Return (X, Y) of the center of cell containing provided text 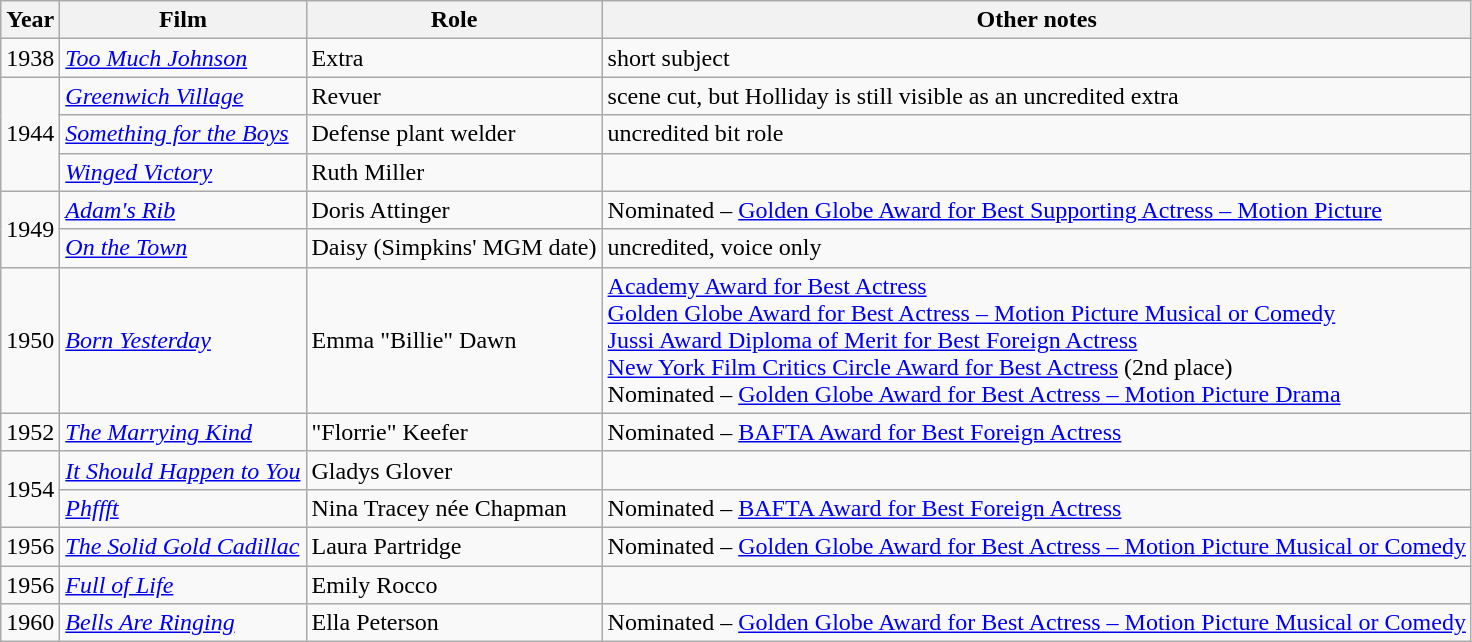
The Marrying Kind (183, 432)
Defense plant welder (454, 134)
Nina Tracey née Chapman (454, 508)
Revuer (454, 96)
Gladys Glover (454, 470)
Daisy (Simpkins' MGM date) (454, 248)
1944 (30, 134)
Nominated – Golden Globe Award for Best Supporting Actress – Motion Picture (1036, 210)
short subject (1036, 58)
scene cut, but Holliday is still visible as an uncredited extra (1036, 96)
Laura Partridge (454, 546)
"Florrie" Keefer (454, 432)
Doris Attinger (454, 210)
Ruth Miller (454, 172)
Other notes (1036, 20)
It Should Happen to You (183, 470)
Born Yesterday (183, 340)
1950 (30, 340)
Greenwich Village (183, 96)
Emma "Billie" Dawn (454, 340)
Year (30, 20)
1952 (30, 432)
Role (454, 20)
Full of Life (183, 585)
uncredited bit role (1036, 134)
Film (183, 20)
The Solid Gold Cadillac (183, 546)
Emily Rocco (454, 585)
Bells Are Ringing (183, 623)
Phffft (183, 508)
1960 (30, 623)
Adam's Rib (183, 210)
Ella Peterson (454, 623)
1938 (30, 58)
1949 (30, 229)
1954 (30, 489)
Extra (454, 58)
Something for the Boys (183, 134)
Winged Victory (183, 172)
Too Much Johnson (183, 58)
On the Town (183, 248)
uncredited, voice only (1036, 248)
